Search for the cell housing the specified text and yield its (x, y) center coordinate. 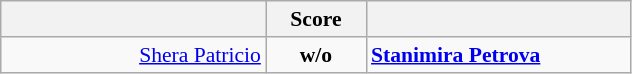
Score (316, 19)
w/o (316, 55)
Stanimira Petrova (498, 55)
Shera Patricio (134, 55)
